Identify which cell holds the provided text, then report its [X, Y] central coordinate. 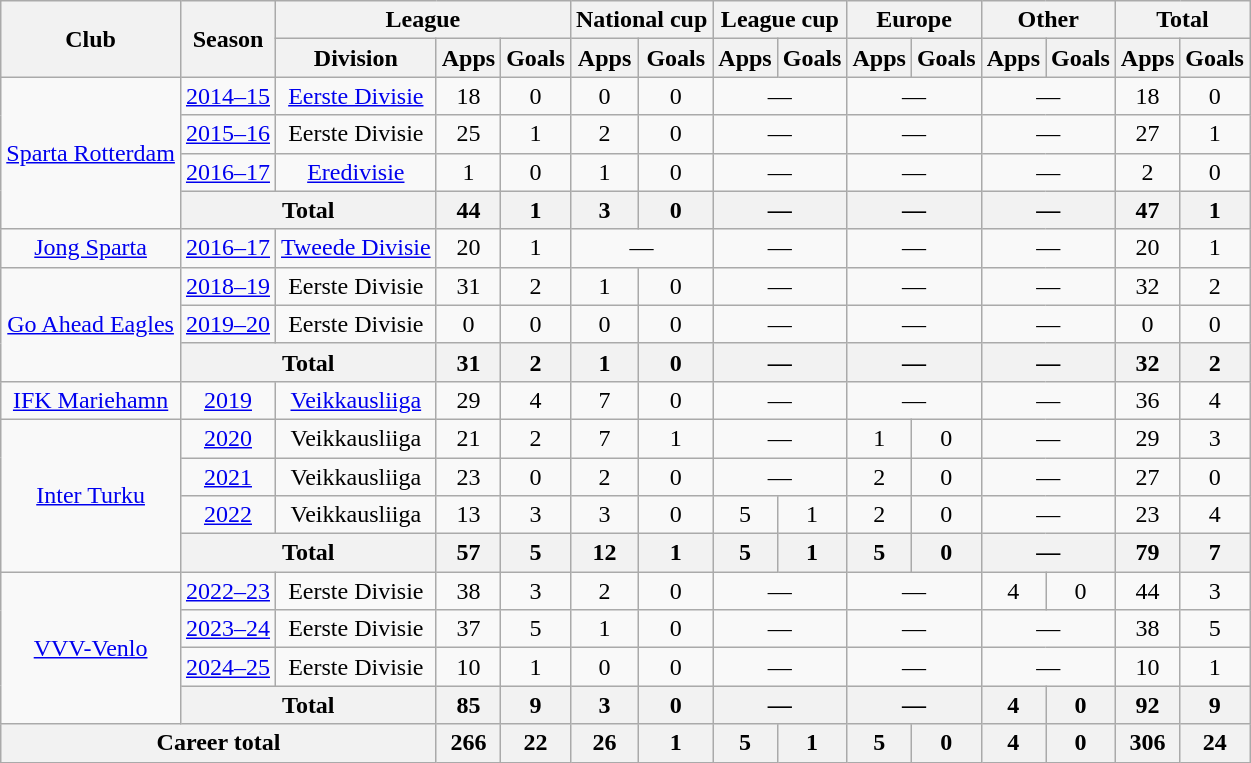
Jong Sparta [91, 248]
2020 [228, 438]
92 [1147, 705]
37 [468, 629]
Inter Turku [91, 495]
36 [1147, 400]
2018–19 [228, 286]
Europe [914, 20]
12 [604, 553]
National cup [641, 20]
2022 [228, 515]
2019 [228, 400]
79 [1147, 553]
2014–15 [228, 96]
25 [468, 134]
Sparta Rotterdam [91, 153]
Other [1048, 20]
22 [536, 743]
Tweede Divisie [356, 248]
306 [1147, 743]
2023–24 [228, 629]
2022–23 [228, 591]
266 [468, 743]
Eredivisie [356, 172]
League [424, 20]
13 [468, 515]
Division [356, 58]
47 [1147, 210]
21 [468, 438]
2015–16 [228, 134]
57 [468, 553]
26 [604, 743]
IFK Mariehamn [91, 400]
2021 [228, 477]
85 [468, 705]
VVV-Venlo [91, 648]
Go Ahead Eagles [91, 324]
Club [91, 39]
Season [228, 39]
24 [1215, 743]
2024–25 [228, 667]
2019–20 [228, 324]
League cup [780, 20]
Career total [218, 743]
